Output the [x, y] coordinate of the center of the cell containing the given text.  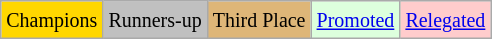
Relegated [446, 20]
Third Place [259, 20]
Promoted [356, 20]
Runners-up [155, 20]
Champions [52, 20]
